Extract the (x, y) coordinate from the center of the cell holding the provided text.  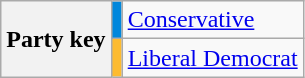
Party key (56, 39)
Liberal Democrat (212, 58)
Conservative (212, 20)
